Find where the given text appears and provide that cell's center as [x, y] coordinate. 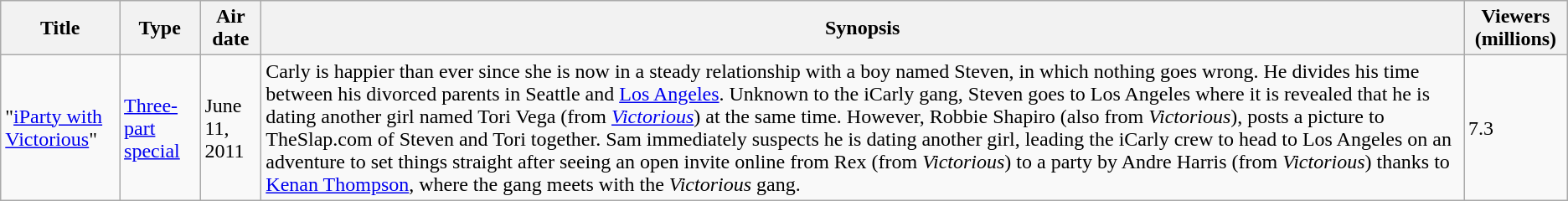
"iParty with Victorious" [60, 127]
Synopsis [863, 28]
Title [60, 28]
June 11, 2011 [231, 127]
Three-part special [160, 127]
7.3 [1516, 127]
Type [160, 28]
Air date [231, 28]
Viewers (millions) [1516, 28]
